Determine the (x, y) coordinate at the center of the cell enclosing the given text.  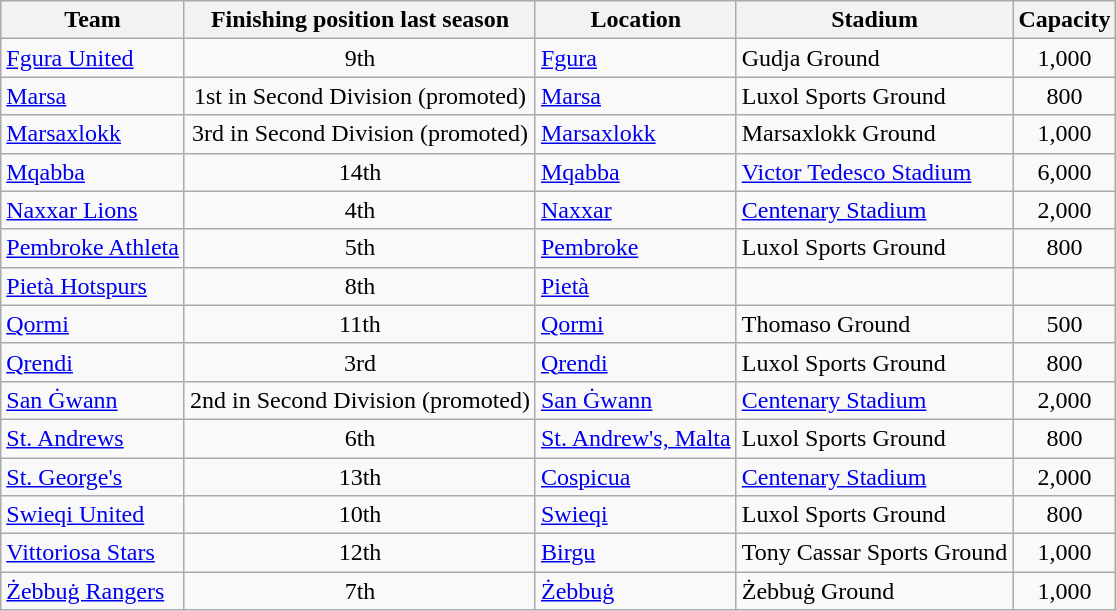
Żebbuġ Rangers (93, 591)
4th (360, 210)
Swieqi United (93, 515)
Finishing position last season (360, 20)
Swieqi (636, 515)
St. Andrews (93, 438)
Naxxar (636, 210)
8th (360, 286)
9th (360, 58)
Location (636, 20)
6,000 (1064, 172)
5th (360, 248)
St. George's (93, 477)
Vittoriosa Stars (93, 553)
Naxxar Lions (93, 210)
13th (360, 477)
Pembroke (636, 248)
Victor Tedesco Stadium (874, 172)
Team (93, 20)
11th (360, 324)
Marsaxlokk Ground (874, 134)
Pembroke Athleta (93, 248)
Żebbuġ (636, 591)
Żebbuġ Ground (874, 591)
Tony Cassar Sports Ground (874, 553)
Stadium (874, 20)
500 (1064, 324)
2nd in Second Division (promoted) (360, 400)
10th (360, 515)
14th (360, 172)
Pietà Hotspurs (93, 286)
Thomaso Ground (874, 324)
Fgura (636, 58)
7th (360, 591)
3rd (360, 362)
Cospicua (636, 477)
Birgu (636, 553)
3rd in Second Division (promoted) (360, 134)
Pietà (636, 286)
St. Andrew's, Malta (636, 438)
12th (360, 553)
Capacity (1064, 20)
Fgura United (93, 58)
6th (360, 438)
1st in Second Division (promoted) (360, 96)
Gudja Ground (874, 58)
